Find where the given text appears and provide that cell's center as [x, y] coordinate. 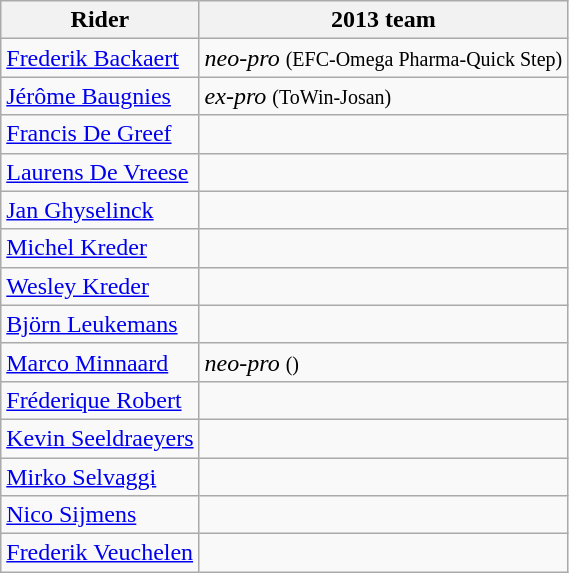
Laurens De Vreese [100, 172]
Jérôme Baugnies [100, 96]
Nico Sijmens [100, 515]
Francis De Greef [100, 134]
Jan Ghyselinck [100, 210]
neo-pro () [384, 362]
Frederik Backaert [100, 58]
Wesley Kreder [100, 286]
2013 team [384, 20]
Marco Minnaard [100, 362]
Fréderique Robert [100, 400]
Mirko Selvaggi [100, 477]
Michel Kreder [100, 248]
neo-pro (EFC-Omega Pharma-Quick Step) [384, 58]
ex-pro (ToWin-Josan) [384, 96]
Frederik Veuchelen [100, 553]
Rider [100, 20]
Björn Leukemans [100, 324]
Kevin Seeldraeyers [100, 438]
